Determine the [X, Y] coordinate at the center of the cell enclosing the given text.  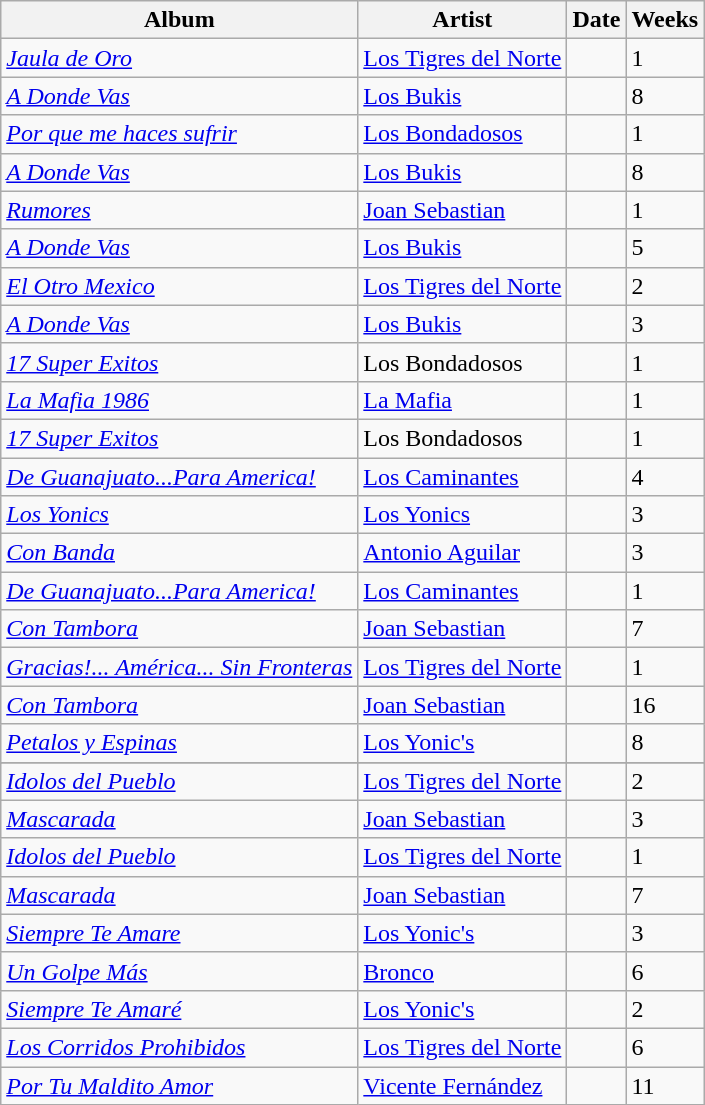
El Otro Mexico [180, 286]
5 [665, 248]
Por que me haces sufrir [180, 134]
Por Tu Maldito Amor [180, 1085]
Los Corridos Prohibidos [180, 1047]
16 [665, 705]
Bronco [462, 971]
Weeks [665, 20]
Siempre Te Amare [180, 933]
Date [596, 20]
Un Golpe Más [180, 971]
Album [180, 20]
Vicente Fernández [462, 1085]
La Mafia 1986 [180, 400]
Antonio Aguilar [462, 553]
Jaula de Oro [180, 58]
Siempre Te Amaré [180, 1009]
4 [665, 477]
Artist [462, 20]
Petalos y Espinas [180, 743]
11 [665, 1085]
Gracias!... América... Sin Fronteras [180, 667]
La Mafia [462, 400]
Rumores [180, 210]
Con Banda [180, 553]
